Locate the cell with the specified text and output its [X, Y] center coordinate. 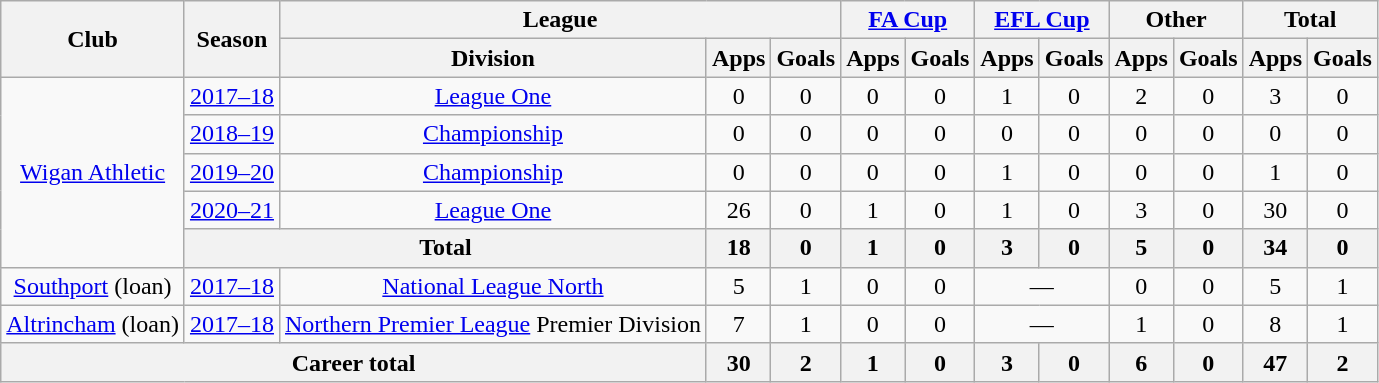
Altrincham (loan) [93, 324]
8 [1275, 324]
26 [738, 210]
2019–20 [232, 172]
6 [1141, 362]
18 [738, 248]
League [560, 20]
Career total [354, 362]
Club [93, 39]
National League North [492, 286]
Wigan Athletic [93, 172]
34 [1275, 248]
2018–19 [232, 134]
EFL Cup [1042, 20]
Other [1176, 20]
7 [738, 324]
Season [232, 39]
FA Cup [908, 20]
2020–21 [232, 210]
47 [1275, 362]
Southport (loan) [93, 286]
Northern Premier League Premier Division [492, 324]
Division [492, 58]
